Search for the cell housing the specified text and yield its (X, Y) center coordinate. 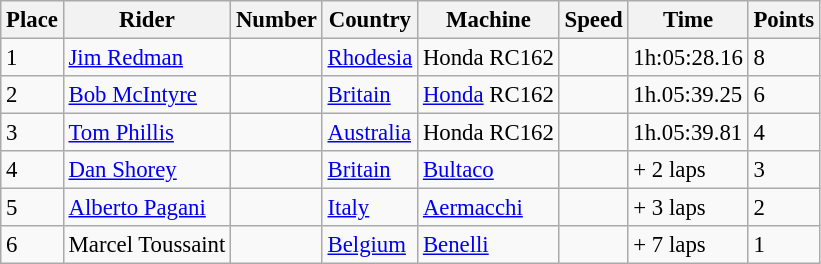
Points (784, 20)
Benelli (489, 245)
5 (32, 208)
Time (688, 20)
Italy (370, 208)
Australia (370, 133)
Bultaco (489, 170)
Country (370, 20)
8 (784, 58)
Aermacchi (489, 208)
+ 3 laps (688, 208)
1h:05:28.16 (688, 58)
Number (277, 20)
+ 2 laps (688, 170)
Speed (594, 20)
Dan Shorey (146, 170)
1h.05:39.25 (688, 95)
1h.05:39.81 (688, 133)
Jim Redman (146, 58)
Marcel Toussaint (146, 245)
Machine (489, 20)
Rider (146, 20)
+ 7 laps (688, 245)
Rhodesia (370, 58)
Alberto Pagani (146, 208)
Place (32, 20)
Belgium (370, 245)
Tom Phillis (146, 133)
Bob McIntyre (146, 95)
